Return [x, y] of the center of cell containing provided text 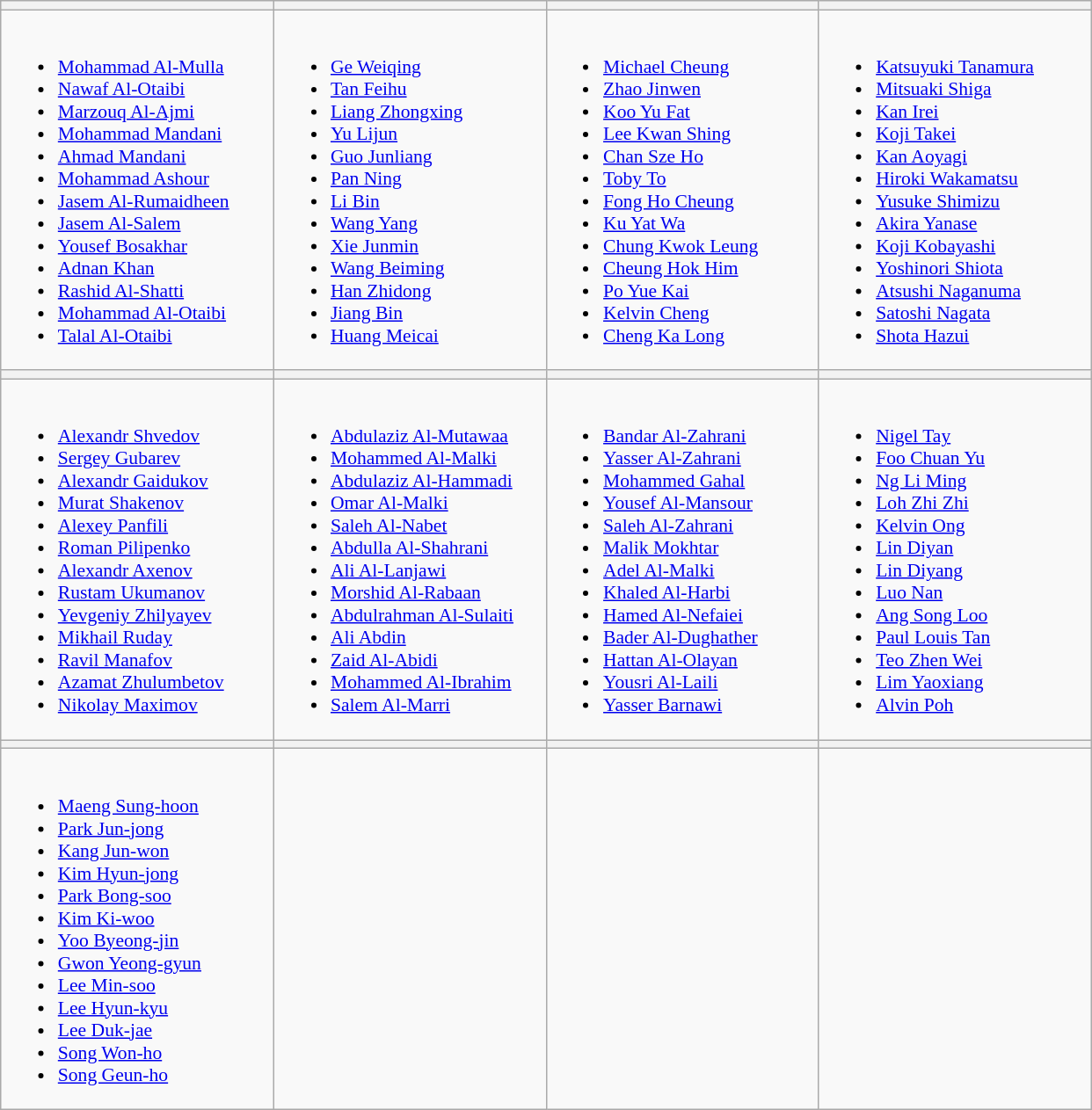
Nigel TayFoo Chuan YuNg Li MingLoh Zhi ZhiKelvin OngLin DiyanLin DiyangLuo NanAng Song LooPaul Louis TanTeo Zhen WeiLim YaoxiangAlvin Poh [955, 560]
Ge WeiqingTan FeihuLiang ZhongxingYu LijunGuo JunliangPan NingLi BinWang YangXie JunminWang BeimingHan ZhidongJiang BinHuang Meicai [410, 190]
